Determine the (x, y) coordinate at the center of the cell enclosing the given text.  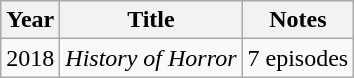
2018 (30, 58)
Title (151, 20)
Notes (298, 20)
7 episodes (298, 58)
Year (30, 20)
History of Horror (151, 58)
